For the text-containing cell, return its midpoint in [x, y] coordinate format. 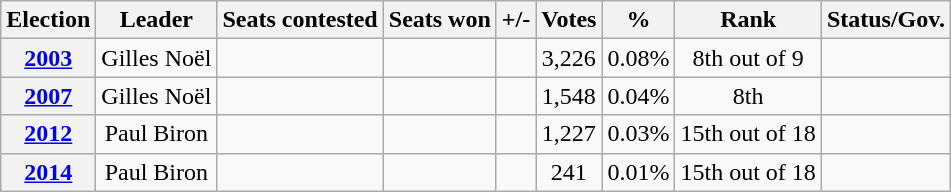
0.01% [638, 172]
Status/Gov. [886, 20]
Rank [748, 20]
0.03% [638, 134]
8th out of 9 [748, 58]
1,227 [569, 134]
Votes [569, 20]
241 [569, 172]
0.04% [638, 96]
1,548 [569, 96]
2012 [48, 134]
Election [48, 20]
Seats won [440, 20]
3,226 [569, 58]
Leader [156, 20]
2003 [48, 58]
2014 [48, 172]
0.08% [638, 58]
2007 [48, 96]
+/- [516, 20]
Seats contested [300, 20]
% [638, 20]
8th [748, 96]
